Determine the [x, y] coordinate at the center of the cell enclosing the given text.  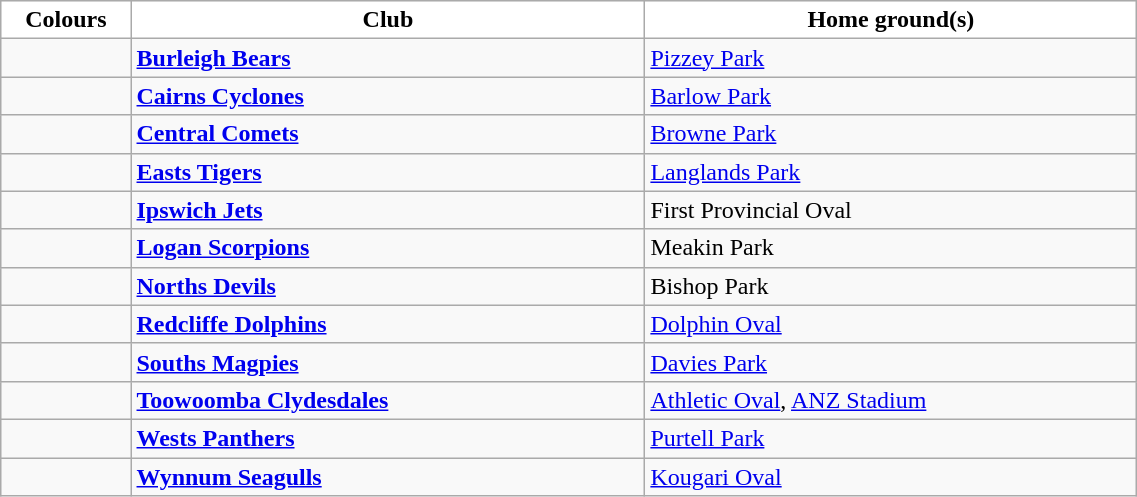
Langlands Park [891, 172]
First Provincial Oval [891, 210]
Wests Panthers [388, 438]
Logan Scorpions [388, 248]
Club [388, 20]
Meakin Park [891, 248]
Purtell Park [891, 438]
Cairns Cyclones [388, 96]
Burleigh Bears [388, 58]
Athletic Oval, ANZ Stadium [891, 400]
Davies Park [891, 362]
Home ground(s) [891, 20]
Dolphin Oval [891, 324]
Wynnum Seagulls [388, 477]
Souths Magpies [388, 362]
Browne Park [891, 134]
Kougari Oval [891, 477]
Colours [66, 20]
Bishop Park [891, 286]
Redcliffe Dolphins [388, 324]
Ipswich Jets [388, 210]
Norths Devils [388, 286]
Central Comets [388, 134]
Easts Tigers [388, 172]
Barlow Park [891, 96]
Pizzey Park [891, 58]
Toowoomba Clydesdales [388, 400]
